From the cell containing the given text, extract its center point as [X, Y] coordinate. 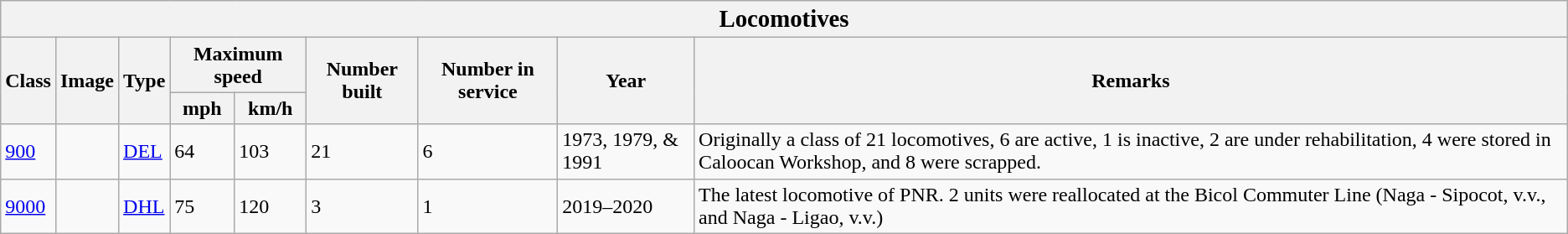
Remarks [1131, 81]
900 [28, 151]
Image [87, 81]
Type [144, 81]
Year [627, 81]
6 [487, 151]
3 [362, 206]
2019–2020 [627, 206]
DHL [144, 206]
1973, 1979, & 1991 [627, 151]
75 [203, 206]
Locomotives [784, 19]
1 [487, 206]
Maximum speed [238, 65]
120 [271, 206]
km/h [271, 108]
mph [203, 108]
Number in service [487, 81]
103 [271, 151]
The latest locomotive of PNR. 2 units were reallocated at the Bicol Commuter Line (Naga - Sipocot, v.v., and Naga - Ligao, v.v.) [1131, 206]
64 [203, 151]
Class [28, 81]
21 [362, 151]
DEL [144, 151]
9000 [28, 206]
Number built [362, 81]
